Capture the cell that displays the provided text and extract its (X, Y) central coordinate. 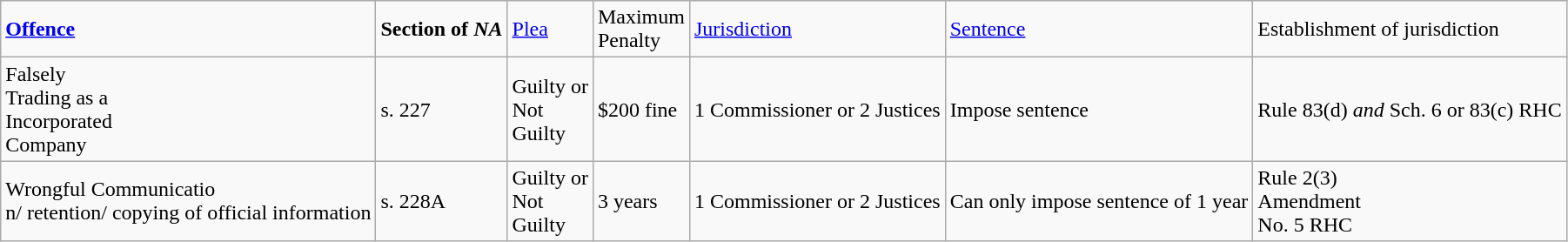
Wrongful Communication/ retention/ copying of official information (188, 201)
Plea (550, 30)
$200 fine (640, 110)
Impose sentence (1099, 110)
Offence (188, 30)
Rule 2(3)AmendmentNo. 5 RHC (1410, 201)
Jurisdiction (817, 30)
Establishment of jurisdiction (1410, 30)
FalselyTrading as aIncorporatedCompany (188, 110)
Rule 83(d) and Sch. 6 or 83(c) RHC (1410, 110)
Can only impose sentence of 1 year (1099, 201)
s. 227 (442, 110)
3 years (640, 201)
Section of NA (442, 30)
MaximumPenalty (640, 30)
s. 228A (442, 201)
Sentence (1099, 30)
